Output the (x, y) coordinate of the center of the cell containing the given text.  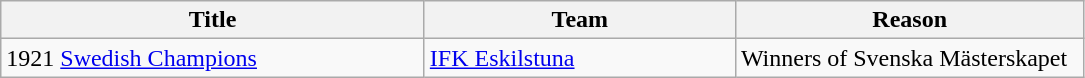
Winners of Svenska Mästerskapet (910, 58)
Title (213, 20)
Team (580, 20)
IFK Eskilstuna (580, 58)
1921 Swedish Champions (213, 58)
Reason (910, 20)
